For the text-containing cell, return its midpoint in [X, Y] coordinate format. 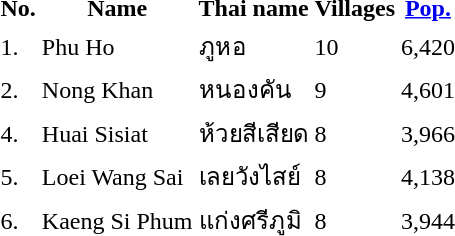
Phu Ho [117, 46]
9 [354, 90]
หนองคัน [254, 90]
Nong Khan [117, 90]
Loei Wang Sai [117, 176]
10 [354, 46]
เลยวังไสย์ [254, 176]
ห้วยสีเสียด [254, 133]
Huai Sisiat [117, 133]
ภูหอ [254, 46]
